For the text-containing cell, return its midpoint in (x, y) coordinate format. 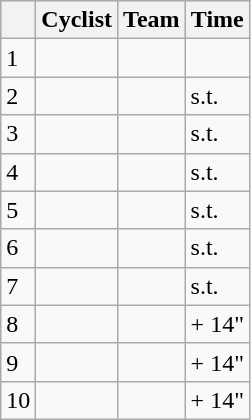
Team (152, 20)
4 (18, 172)
1 (18, 58)
Time (217, 20)
7 (18, 286)
6 (18, 248)
3 (18, 134)
10 (18, 400)
5 (18, 210)
Cyclist (77, 20)
8 (18, 324)
9 (18, 362)
2 (18, 96)
